Detect which cell encompasses the target text, then output its (X, Y) center coordinate. 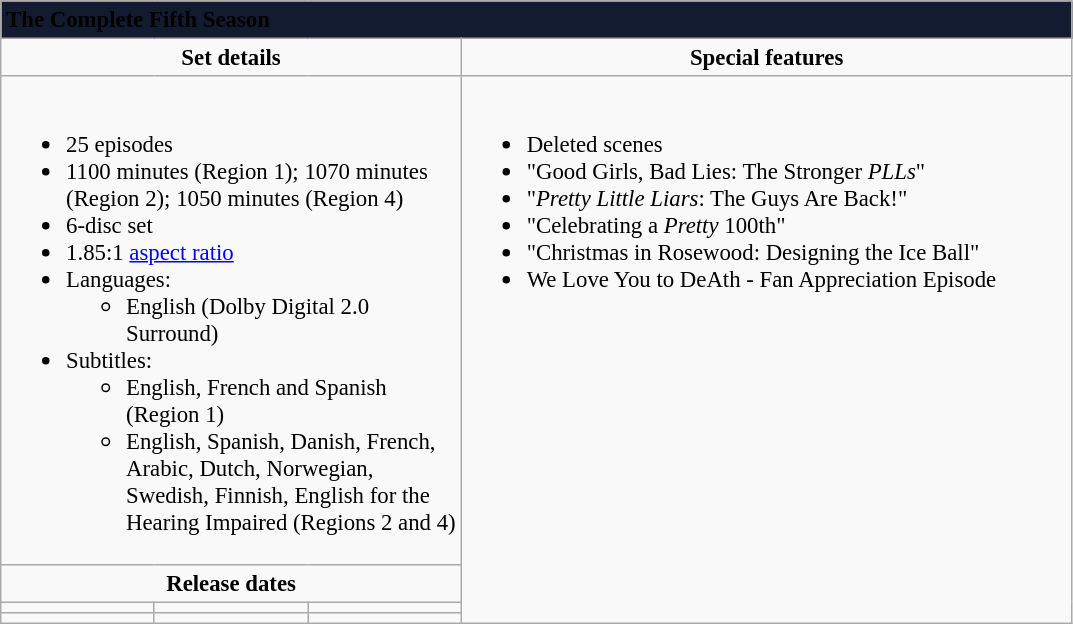
Release dates (232, 583)
Set details (232, 58)
Special features (766, 58)
The Complete Fifth Season (536, 20)
